Capture the cell that displays the provided text and extract its (X, Y) central coordinate. 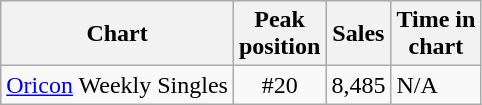
Time inchart (436, 34)
Oricon Weekly Singles (118, 85)
N/A (436, 85)
Peakposition (279, 34)
Chart (118, 34)
8,485 (358, 85)
#20 (279, 85)
Sales (358, 34)
